For the text-containing cell, return its midpoint in (X, Y) coordinate format. 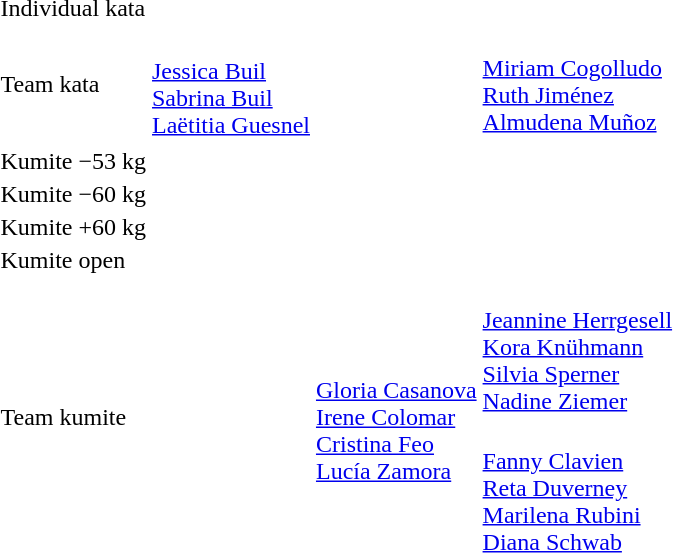
Miriam CogolludoRuth JiménezAlmudena Muñoz (577, 82)
Jessica BuilSabrina BuilLaëtitia Guesnel (232, 84)
Jeannine HerrgesellKora KnühmannSilvia SpernerNadine Ziemer (577, 347)
